Return the [x, y] coordinate for the center point of the cell that contains the specified text.  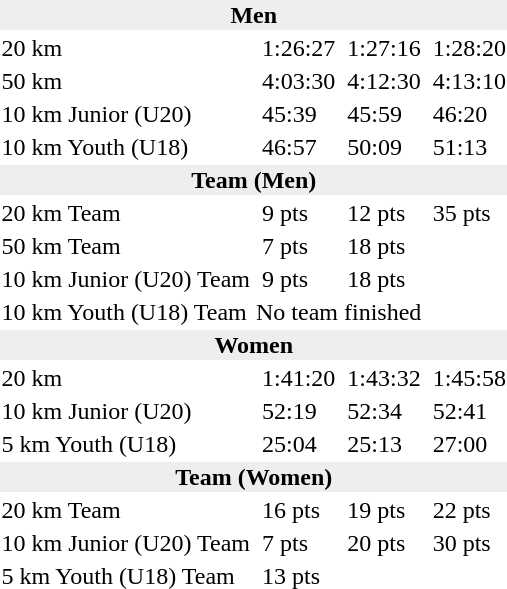
1:27:16 [384, 48]
1:45:58 [469, 378]
35 pts [469, 213]
46:20 [469, 114]
52:19 [299, 411]
1:41:20 [299, 378]
5 km Youth (U18) [126, 444]
50 km [126, 81]
52:41 [469, 411]
4:03:30 [299, 81]
30 pts [469, 543]
45:39 [299, 114]
19 pts [384, 510]
25:13 [384, 444]
4:13:10 [469, 81]
51:13 [469, 147]
10 km Youth (U18) [126, 147]
16 pts [299, 510]
50 km Team [126, 246]
50:09 [384, 147]
1:43:32 [384, 378]
4:12:30 [384, 81]
22 pts [469, 510]
45:59 [384, 114]
46:57 [299, 147]
20 pts [384, 543]
12 pts [384, 213]
1:26:27 [299, 48]
52:34 [384, 411]
1:28:20 [469, 48]
27:00 [469, 444]
25:04 [299, 444]
10 km Youth (U18) Team [126, 312]
